Find where the given text appears and provide that cell's center as [X, Y] coordinate. 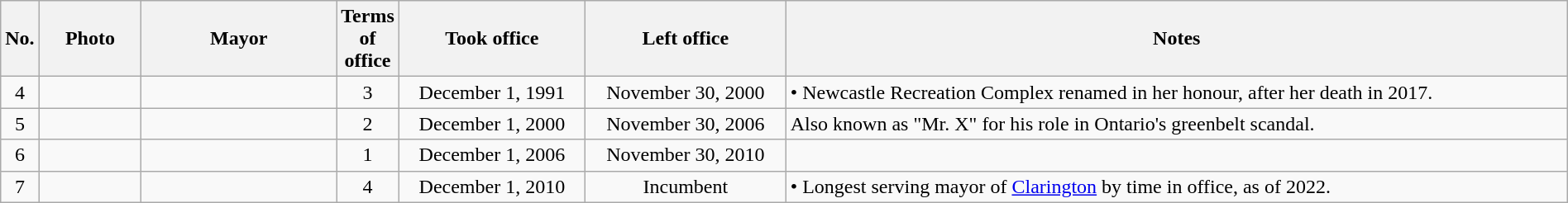
November 30, 2010 [685, 155]
Notes [1176, 39]
Left office [685, 39]
December 1, 1991 [491, 92]
November 30, 2006 [685, 124]
• Longest serving mayor of Clarington by time in office, as of 2022. [1176, 186]
Incumbent [685, 186]
December 1, 2010 [491, 186]
6 [20, 155]
• Newcastle Recreation Complex renamed in her honour, after her death in 2017. [1176, 92]
7 [20, 186]
3 [368, 92]
No. [20, 39]
Photo [90, 39]
2 [368, 124]
December 1, 2006 [491, 155]
Took office [491, 39]
December 1, 2000 [491, 124]
November 30, 2000 [685, 92]
Mayor [239, 39]
1 [368, 155]
Also known as "Mr. X" for his role in Ontario's greenbelt scandal. [1176, 124]
5 [20, 124]
Terms of office [368, 39]
